Detect which cell encompasses the target text, then output its [X, Y] center coordinate. 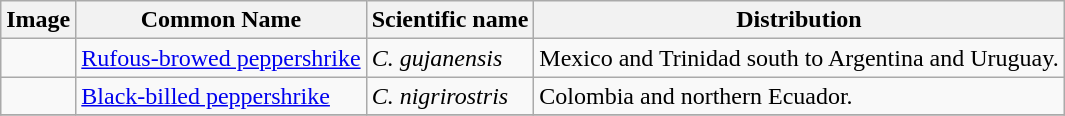
C. nigrirostris [450, 96]
Scientific name [450, 20]
Rufous-browed peppershrike [221, 58]
Distribution [799, 20]
Common Name [221, 20]
Image [38, 20]
Mexico and Trinidad south to Argentina and Uruguay. [799, 58]
C. gujanensis [450, 58]
Black-billed peppershrike [221, 96]
Colombia and northern Ecuador. [799, 96]
